From the cell containing the given text, extract its center point as (X, Y) coordinate. 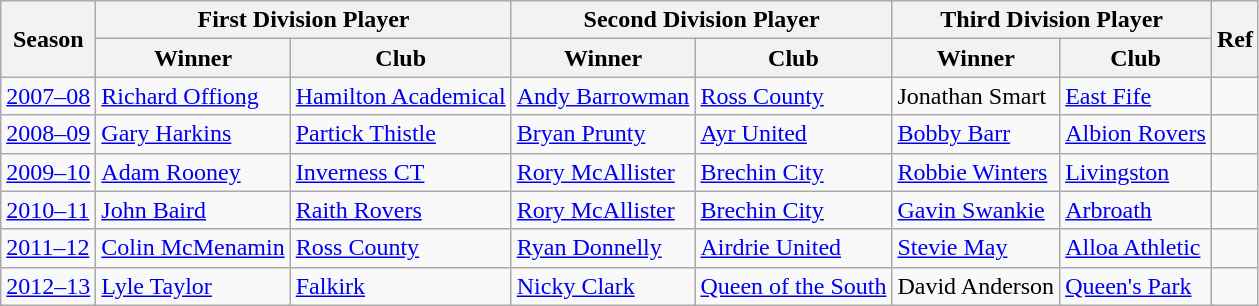
2012–13 (48, 286)
2009–10 (48, 172)
Hamilton Academical (400, 96)
Livingston (1136, 172)
Ayr United (794, 134)
East Fife (1136, 96)
Alloa Athletic (1136, 248)
John Baird (193, 210)
Inverness CT (400, 172)
Andy Barrowman (603, 96)
First Division Player (304, 20)
Albion Rovers (1136, 134)
Stevie May (976, 248)
Ryan Donnelly (603, 248)
2011–12 (48, 248)
Lyle Taylor (193, 286)
Partick Thistle (400, 134)
Ref (1234, 39)
Falkirk (400, 286)
Arbroath (1136, 210)
Season (48, 39)
2010–11 (48, 210)
Queen's Park (1136, 286)
David Anderson (976, 286)
Third Division Player (1052, 20)
Bobby Barr (976, 134)
Adam Rooney (193, 172)
Jonathan Smart (976, 96)
Raith Rovers (400, 210)
Robbie Winters (976, 172)
Queen of the South (794, 286)
Bryan Prunty (603, 134)
Gavin Swankie (976, 210)
Gary Harkins (193, 134)
Colin McMenamin (193, 248)
Second Division Player (702, 20)
2008–09 (48, 134)
Airdrie United (794, 248)
2007–08 (48, 96)
Nicky Clark (603, 286)
Richard Offiong (193, 96)
